Output the [x, y] coordinate of the center of the cell containing the given text.  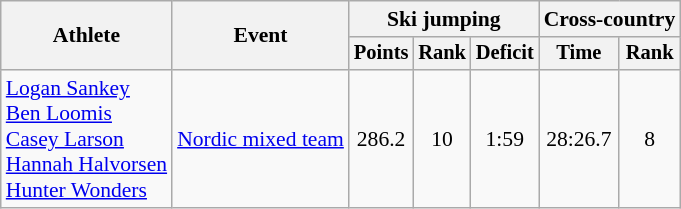
1:59 [505, 139]
Cross-country [610, 19]
Ski jumping [444, 19]
Logan SankeyBen LoomisCasey LarsonHannah HalvorsenHunter Wonders [86, 139]
10 [442, 139]
Athlete [86, 36]
8 [650, 139]
Time [579, 54]
286.2 [381, 139]
28:26.7 [579, 139]
Points [381, 54]
Nordic mixed team [260, 139]
Deficit [505, 54]
Event [260, 36]
